Return the [X, Y] coordinate for the center point of the cell that contains the specified text.  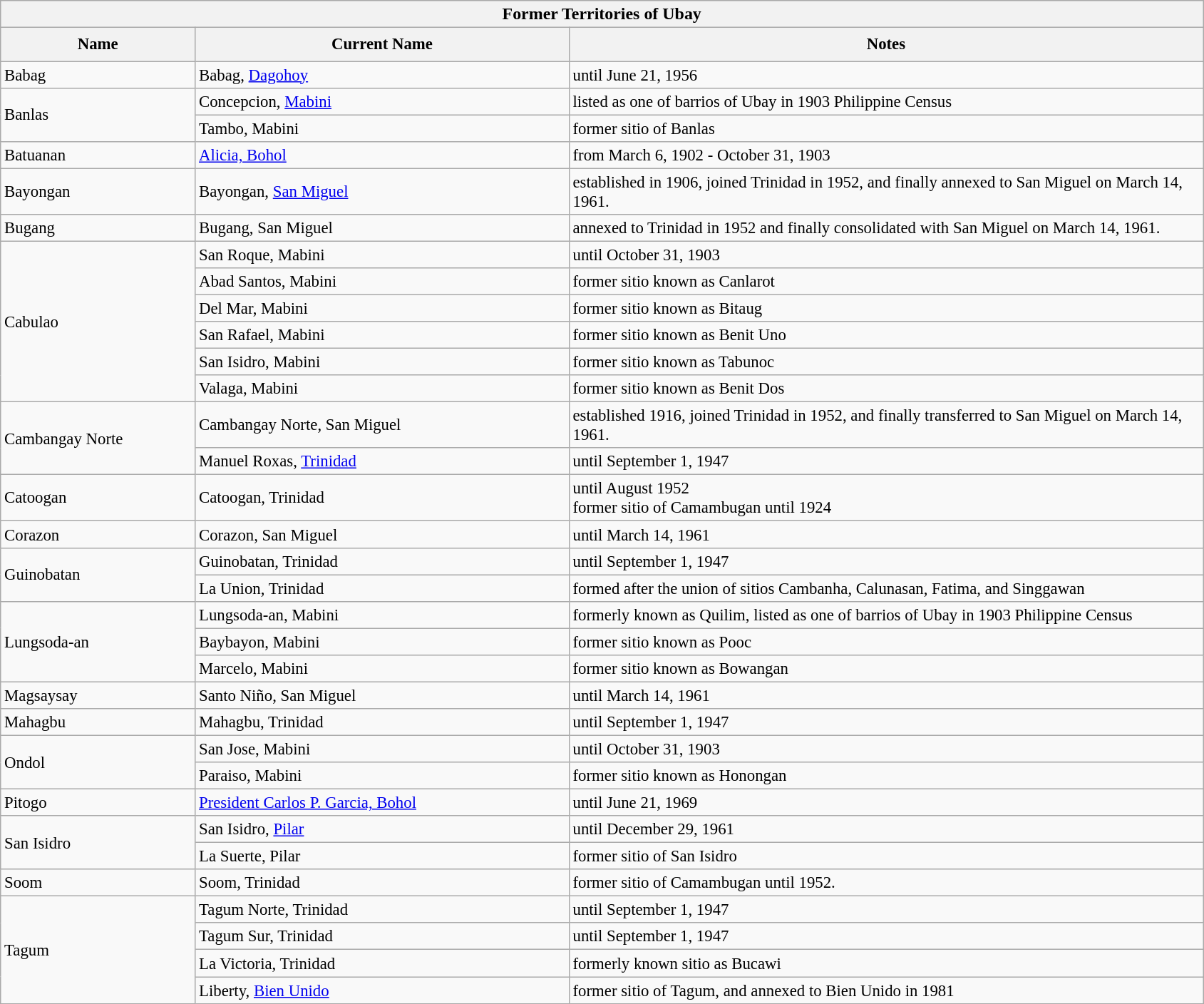
listed as one of barrios of Ubay in 1903 Philippine Census [885, 101]
former sitio of Tagum, and annexed to Bien Unido in 1981 [885, 990]
Current Name [382, 44]
Soom, Trinidad [382, 883]
formerly known sitio as Bucawi [885, 963]
former sitio known as Bowangan [885, 669]
Babag, Dagohoy [382, 75]
Manuel Roxas, Trinidad [382, 461]
La Suerte, Pilar [382, 856]
San Isidro [98, 843]
Catoogan, Trinidad [382, 498]
Pitogo [98, 803]
Concepcion, Mabini [382, 101]
Bayongan [98, 191]
Banlas [98, 114]
San Jose, Mabini [382, 749]
formerly known as Quilim, listed as one of barrios of Ubay in 1903 Philippine Census [885, 615]
Batuanan [98, 155]
Cambangay Norte, San Miguel [382, 425]
Santo Niño, San Miguel [382, 695]
former sitio of San Isidro [885, 856]
Paraiso, Mabini [382, 776]
Cabulao [98, 322]
Del Mar, Mabini [382, 308]
Soom [98, 883]
Guinobatan [98, 575]
Ondol [98, 762]
established in 1906, joined Trinidad in 1952, and finally annexed to San Miguel on March 14, 1961. [885, 191]
San Isidro, Mabini [382, 362]
Mahagbu [98, 722]
until June 21, 1969 [885, 803]
until June 21, 1956 [885, 75]
former sitio known as Pooc [885, 642]
Lungsoda-an, Mabini [382, 615]
former sitio known as Canlarot [885, 282]
Mahagbu, Trinidad [382, 722]
Marcelo, Mabini [382, 669]
annexed to Trinidad in 1952 and finally consolidated with San Miguel on March 14, 1961. [885, 228]
Tagum Norte, Trinidad [382, 910]
Bugang, San Miguel [382, 228]
San Isidro, Pilar [382, 829]
President Carlos P. Garcia, Bohol [382, 803]
from March 6, 1902 - October 31, 1903 [885, 155]
Valaga, Mabini [382, 389]
Guinobatan, Trinidad [382, 561]
former sitio known as Benit Uno [885, 335]
former sitio known as Tabunoc [885, 362]
Corazon [98, 535]
Abad Santos, Mabini [382, 282]
formed after the union of sitios Cambanha, Calunasan, Fatima, and Singgawan [885, 588]
Tambo, Mabini [382, 128]
Notes [885, 44]
Tagum [98, 950]
former sitio of Banlas [885, 128]
Corazon, San Miguel [382, 535]
Baybayon, Mabini [382, 642]
Liberty, Bien Unido [382, 990]
Catoogan [98, 498]
Tagum Sur, Trinidad [382, 937]
Magsaysay [98, 695]
Babag [98, 75]
Alicia, Bohol [382, 155]
former sitio known as Benit Dos [885, 389]
established 1916, joined Trinidad in 1952, and finally transferred to San Miguel on March 14, 1961. [885, 425]
La Victoria, Trinidad [382, 963]
former sitio known as Honongan [885, 776]
Lungsoda-an [98, 642]
San Rafael, Mabini [382, 335]
La Union, Trinidad [382, 588]
San Roque, Mabini [382, 255]
Bayongan, San Miguel [382, 191]
Name [98, 44]
until December 29, 1961 [885, 829]
Cambangay Norte [98, 439]
former sitio of Camambugan until 1952. [885, 883]
Former Territories of Ubay [602, 14]
Bugang [98, 228]
until August 1952former sitio of Camambugan until 1924 [885, 498]
former sitio known as Bitaug [885, 308]
